Extract the [x, y] coordinate from the center of the cell holding the provided text.  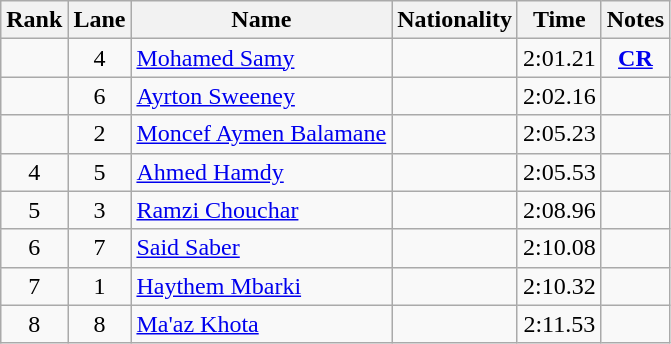
Moncef Aymen Balamane [262, 134]
Said Saber [262, 248]
Ma'az Khota [262, 324]
CR [635, 58]
Time [559, 20]
2:05.23 [559, 134]
2:01.21 [559, 58]
Lane [100, 20]
Ayrton Sweeney [262, 96]
2:11.53 [559, 324]
Notes [635, 20]
Mohamed Samy [262, 58]
Nationality [455, 20]
1 [100, 286]
Ahmed Hamdy [262, 172]
Haythem Mbarki [262, 286]
Ramzi Chouchar [262, 210]
3 [100, 210]
2:10.32 [559, 286]
Rank [34, 20]
2:02.16 [559, 96]
Name [262, 20]
2 [100, 134]
2:08.96 [559, 210]
2:10.08 [559, 248]
2:05.53 [559, 172]
